Identify which cell holds the provided text, then report its [x, y] central coordinate. 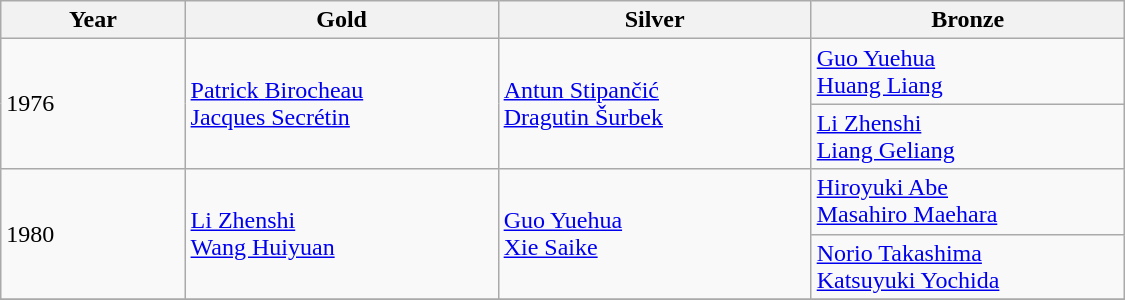
1980 [93, 234]
1976 [93, 104]
Year [93, 20]
Norio Takashima Katsuyuki Yochida [968, 266]
Li Zhenshi Liang Geliang [968, 136]
Silver [654, 20]
Patrick Birocheau Jacques Secrétin [342, 104]
Bronze [968, 20]
Hiroyuki Abe Masahiro Maehara [968, 202]
Gold [342, 20]
Guo Yuehua Huang Liang [968, 72]
Li Zhenshi Wang Huiyuan [342, 234]
Guo Yuehua Xie Saike [654, 234]
Antun Stipančić Dragutin Šurbek [654, 104]
